Detect which cell encompasses the target text, then output its (x, y) center coordinate. 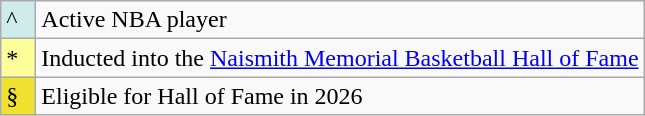
§ (18, 96)
* (18, 58)
^ (18, 20)
Inducted into the Naismith Memorial Basketball Hall of Fame (340, 58)
Active NBA player (340, 20)
Eligible for Hall of Fame in 2026 (340, 96)
